Return (x, y) of the center of cell containing provided text 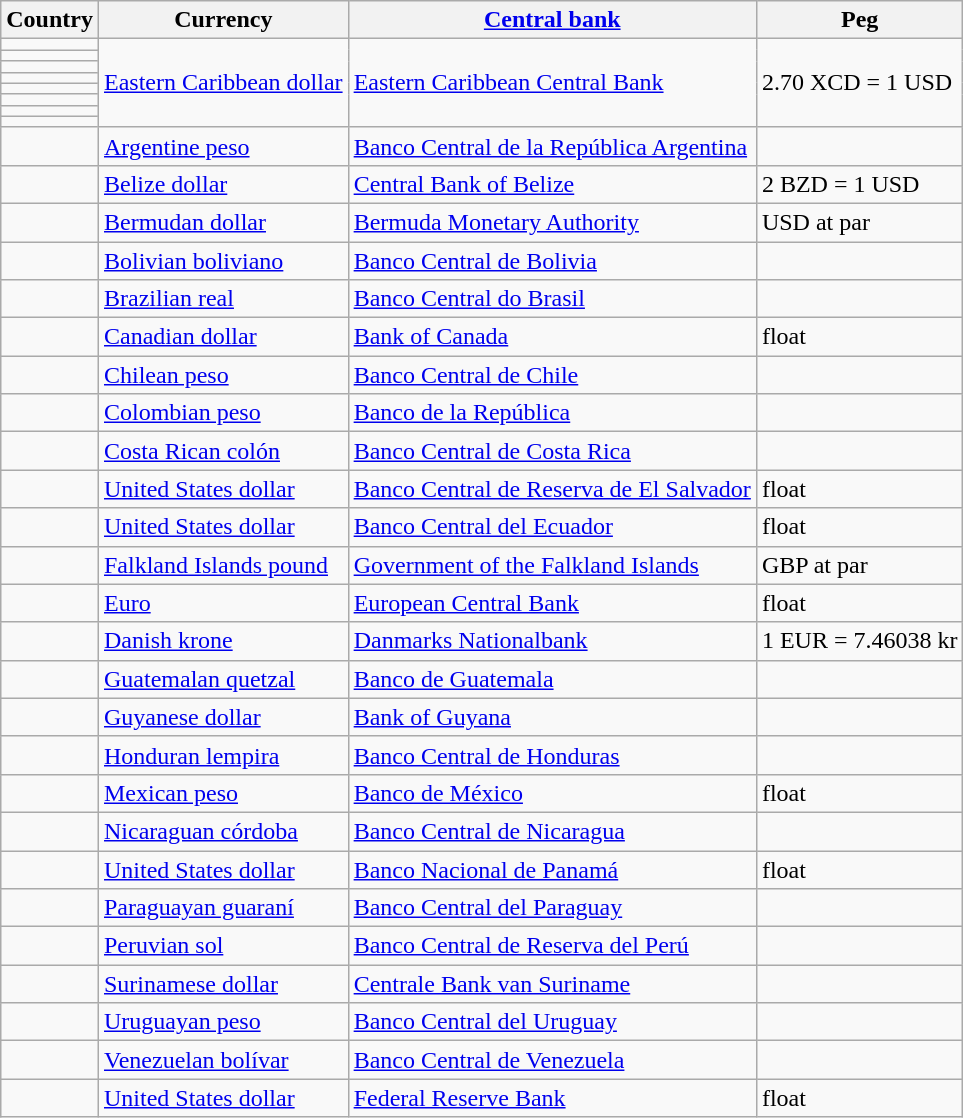
Bermuda Monetary Authority (552, 222)
Banco de México (552, 793)
Guatemalan quetzal (223, 679)
Chilean peso (223, 375)
Country (50, 20)
USD at par (860, 222)
Colombian peso (223, 413)
Belize dollar (223, 184)
Banco Central de la República Argentina (552, 146)
Costa Rican colón (223, 451)
Falkland Islands pound (223, 565)
Centrale Bank van Suriname (552, 984)
Nicaraguan córdoba (223, 831)
Eastern Caribbean Central Bank (552, 83)
Uruguayan peso (223, 1022)
Central bank (552, 20)
1 EUR = 7.46038 kr (860, 641)
2 BZD = 1 USD (860, 184)
Government of the Falkland Islands (552, 565)
Danish krone (223, 641)
Banco de la República (552, 413)
GBP at par (860, 565)
2.70 XCD = 1 USD (860, 83)
Brazilian real (223, 299)
Banco Central del Uruguay (552, 1022)
Peg (860, 20)
Honduran lempira (223, 755)
Banco Central de Costa Rica (552, 451)
Currency (223, 20)
Peruvian sol (223, 946)
Bermudan dollar (223, 222)
Paraguayan guaraní (223, 908)
Eastern Caribbean dollar (223, 83)
Federal Reserve Bank (552, 1098)
Banco Central de Honduras (552, 755)
Banco Central de Nicaragua (552, 831)
Guyanese dollar (223, 717)
Bank of Canada (552, 337)
Banco Central de Venezuela (552, 1060)
Argentine peso (223, 146)
Bolivian boliviano (223, 261)
Banco Central do Brasil (552, 299)
Banco de Guatemala (552, 679)
Central Bank of Belize (552, 184)
Banco Central del Ecuador (552, 527)
Banco Central del Paraguay (552, 908)
Banco Central de Reserva de El Salvador (552, 489)
Venezuelan bolívar (223, 1060)
Banco Central de Bolivia (552, 261)
Banco Nacional de Panamá (552, 869)
Surinamese dollar (223, 984)
Euro (223, 603)
Canadian dollar (223, 337)
Bank of Guyana (552, 717)
Banco Central de Chile (552, 375)
European Central Bank (552, 603)
Danmarks Nationalbank (552, 641)
Banco Central de Reserva del Perú (552, 946)
Mexican peso (223, 793)
